Capture the cell that displays the provided text and extract its (X, Y) central coordinate. 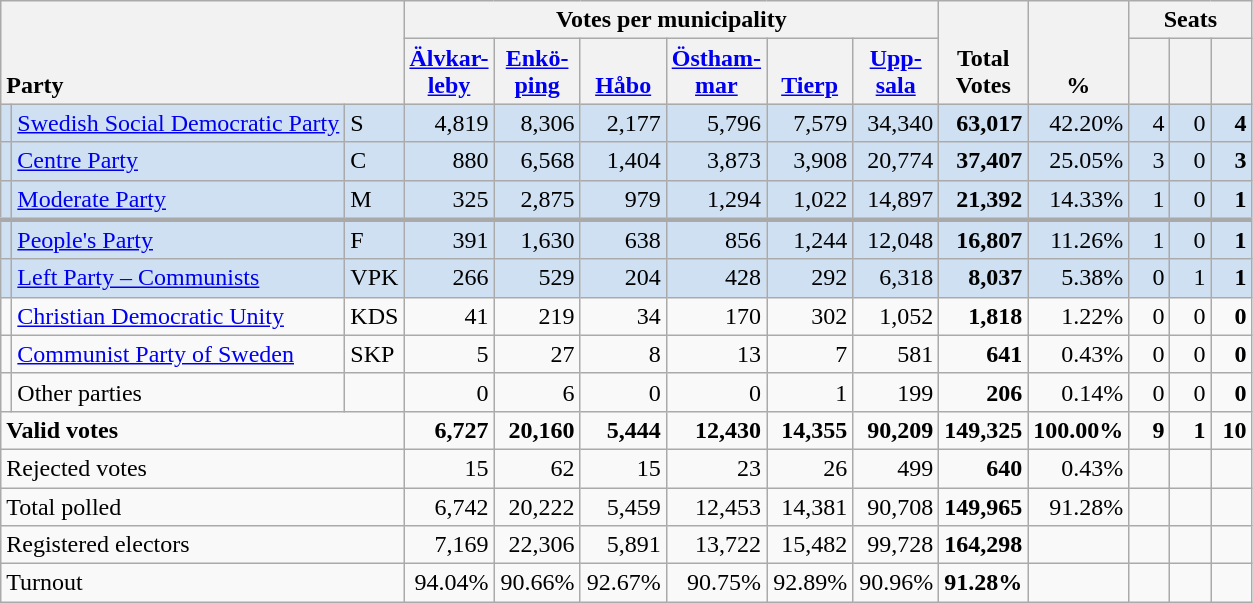
34 (623, 316)
581 (896, 354)
62 (537, 468)
90.66% (537, 583)
20,160 (537, 430)
5,796 (716, 123)
1,052 (896, 316)
325 (449, 200)
92.67% (623, 583)
5,459 (623, 507)
Total polled (202, 507)
Total Votes (984, 52)
SKP (374, 354)
Enkö- ping (537, 72)
391 (449, 240)
Swedish Social Democratic Party (178, 123)
4,819 (449, 123)
641 (984, 354)
23 (716, 468)
1,022 (810, 200)
428 (716, 278)
Älvkar- leby (449, 72)
22,306 (537, 545)
8,306 (537, 123)
6 (537, 392)
Communist Party of Sweden (178, 354)
7 (810, 354)
9 (1150, 430)
266 (449, 278)
41 (449, 316)
206 (984, 392)
F (374, 240)
Tierp (810, 72)
14,381 (810, 507)
6,742 (449, 507)
13,722 (716, 545)
25.05% (1078, 161)
Håbo (623, 72)
16,807 (984, 240)
12,048 (896, 240)
5,444 (623, 430)
90,209 (896, 430)
204 (623, 278)
0.14% (1078, 392)
S (374, 123)
1,630 (537, 240)
979 (623, 200)
% (1078, 52)
Left Party – Communists (178, 278)
C (374, 161)
164,298 (984, 545)
99,728 (896, 545)
5 (449, 354)
7,169 (449, 545)
VPK (374, 278)
Votes per municipality (672, 20)
15,482 (810, 545)
12,453 (716, 507)
3,908 (810, 161)
14,897 (896, 200)
149,325 (984, 430)
Party (202, 52)
Valid votes (202, 430)
14.33% (1078, 200)
27 (537, 354)
90,708 (896, 507)
219 (537, 316)
5.38% (1078, 278)
3,873 (716, 161)
Registered electors (202, 545)
170 (716, 316)
Centre Party (178, 161)
90.96% (896, 583)
20,774 (896, 161)
Moderate Party (178, 200)
Upp- sala (896, 72)
13 (716, 354)
63,017 (984, 123)
21,392 (984, 200)
1.22% (1078, 316)
6,727 (449, 430)
8,037 (984, 278)
Turnout (202, 583)
292 (810, 278)
94.04% (449, 583)
1,244 (810, 240)
856 (716, 240)
880 (449, 161)
529 (537, 278)
14,355 (810, 430)
302 (810, 316)
199 (896, 392)
92.89% (810, 583)
638 (623, 240)
Rejected votes (202, 468)
42.20% (1078, 123)
11.26% (1078, 240)
5,891 (623, 545)
34,340 (896, 123)
1,294 (716, 200)
8 (623, 354)
KDS (374, 316)
2,875 (537, 200)
6,318 (896, 278)
20,222 (537, 507)
10 (1232, 430)
100.00% (1078, 430)
149,965 (984, 507)
Other parties (178, 392)
12,430 (716, 430)
1,818 (984, 316)
People's Party (178, 240)
Seats (1190, 20)
640 (984, 468)
499 (896, 468)
1,404 (623, 161)
6,568 (537, 161)
26 (810, 468)
37,407 (984, 161)
90.75% (716, 583)
Östham- mar (716, 72)
2,177 (623, 123)
Christian Democratic Unity (178, 316)
M (374, 200)
7,579 (810, 123)
